Pinpoint the cell where the given text exists, returning its (X, Y) midpoint coordinate. 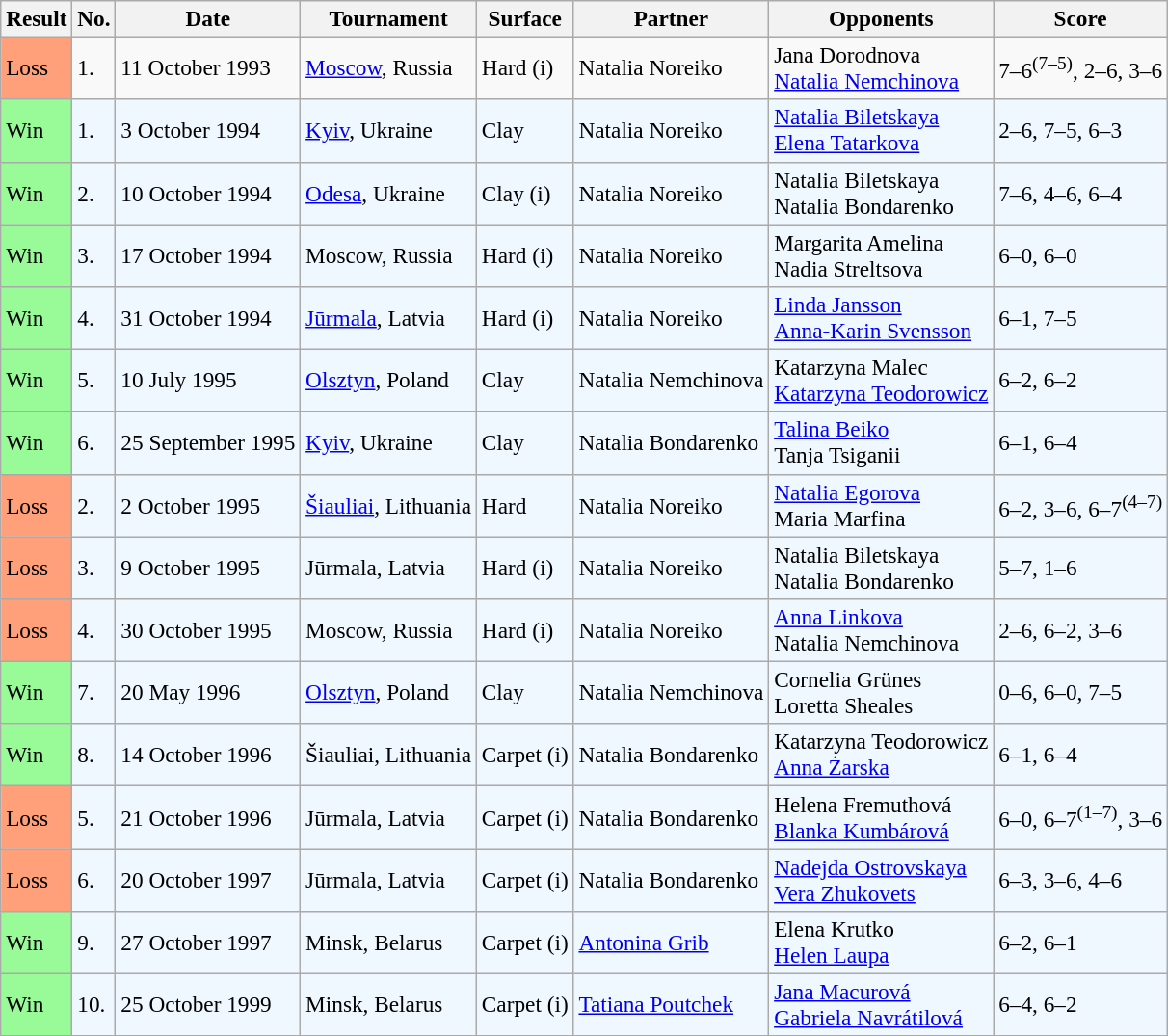
Jana Dorodnova Natalia Nemchinova (881, 67)
Nadejda Ostrovskaya Vera Zhukovets (881, 879)
11 October 1993 (208, 67)
14 October 1996 (208, 756)
Opponents (881, 18)
6–2, 3–6, 6–7(4–7) (1081, 505)
6–0, 6–0 (1081, 254)
Elena Krutko Helen Laupa (881, 943)
9 October 1995 (208, 567)
Antonina Grib (671, 943)
6–0, 6–7(1–7), 3–6 (1081, 817)
17 October 1994 (208, 254)
Cornelia Grünes Loretta Sheales (881, 692)
2–6, 7–5, 6–3 (1081, 131)
3 October 1994 (208, 131)
7–6, 4–6, 6–4 (1081, 193)
31 October 1994 (208, 318)
27 October 1997 (208, 943)
Score (1081, 18)
Jana Macurová Gabriela Navrátilová (881, 1004)
Natalia Biletskaya Elena Tatarkova (881, 131)
Tournament (389, 18)
Clay (i) (524, 193)
Partner (671, 18)
Margarita Amelina Nadia Streltsova (881, 254)
25 October 1999 (208, 1004)
6–1, 7–5 (1081, 318)
20 May 1996 (208, 692)
9. (94, 943)
6–3, 3–6, 4–6 (1081, 879)
6–2, 6–2 (1081, 380)
2 October 1995 (208, 505)
10 October 1994 (208, 193)
Anna Linkova Natalia Nemchinova (881, 630)
6–2, 6–1 (1081, 943)
25 September 1995 (208, 443)
Odesa, Ukraine (389, 193)
20 October 1997 (208, 879)
Natalia Egorova Maria Marfina (881, 505)
Date (208, 18)
6–4, 6–2 (1081, 1004)
Surface (524, 18)
Helena Fremuthová Blanka Kumbárová (881, 817)
8. (94, 756)
21 October 1996 (208, 817)
5–7, 1–6 (1081, 567)
Hard (524, 505)
10. (94, 1004)
30 October 1995 (208, 630)
No. (94, 18)
7–6(7–5), 2–6, 3–6 (1081, 67)
Result (37, 18)
10 July 1995 (208, 380)
Tatiana Poutchek (671, 1004)
0–6, 6–0, 7–5 (1081, 692)
Katarzyna Teodorowicz Anna Żarska (881, 756)
Linda Jansson Anna-Karin Svensson (881, 318)
Talina Beiko Tanja Tsiganii (881, 443)
7. (94, 692)
Katarzyna Malec Katarzyna Teodorowicz (881, 380)
2–6, 6–2, 3–6 (1081, 630)
